Capture the cell that displays the provided text and extract its (X, Y) central coordinate. 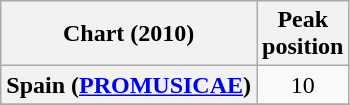
10 (303, 85)
Chart (2010) (129, 34)
Spain (PROMUSICAE) (129, 85)
Peakposition (303, 34)
